Locate the cell with the specified text and output its [X, Y] center coordinate. 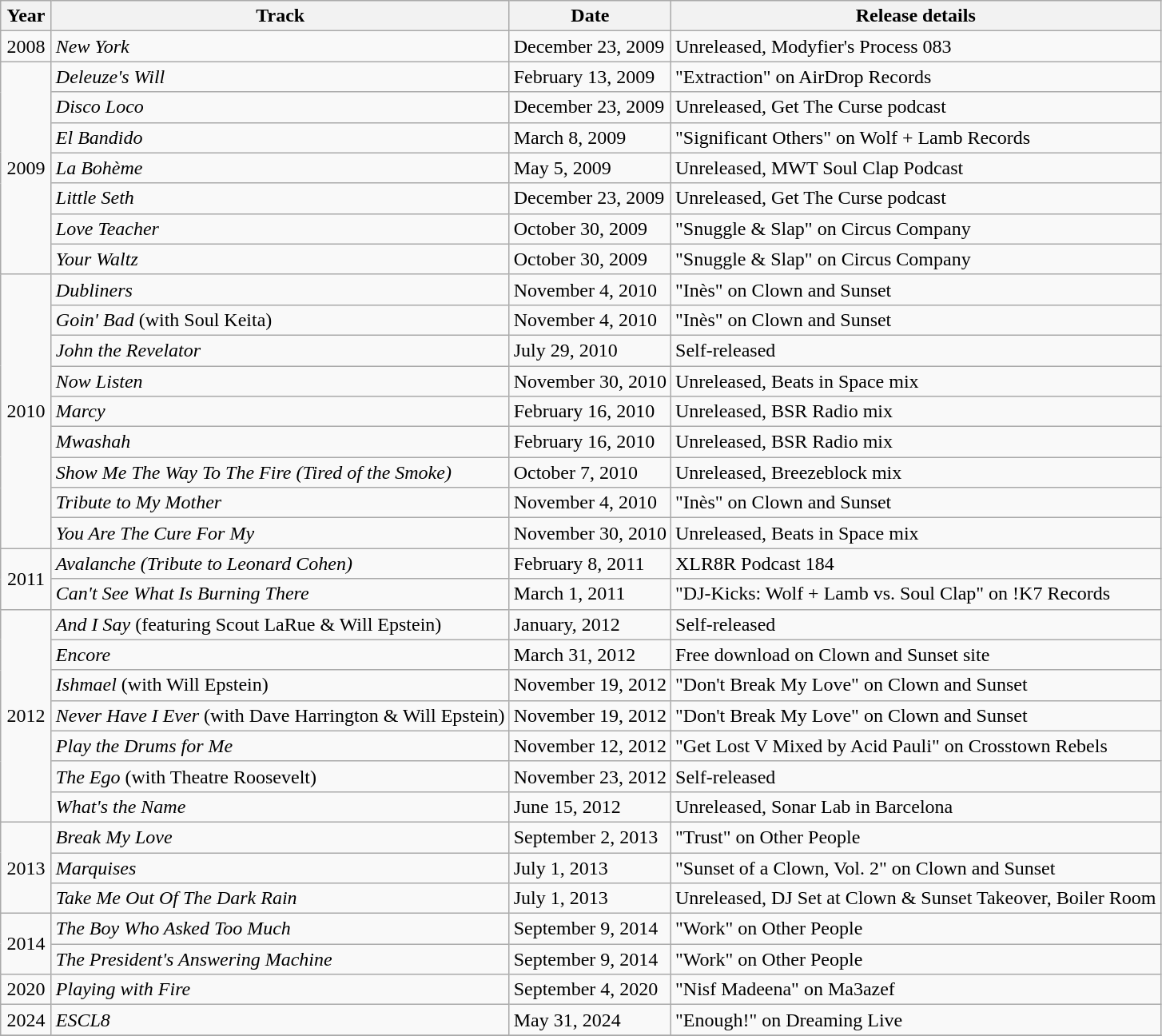
July 29, 2010 [590, 350]
February 8, 2011 [590, 564]
Goin' Bad (with Soul Keita) [280, 320]
Little Seth [280, 198]
Unreleased, MWT Soul Clap Podcast [916, 168]
May 5, 2009 [590, 168]
What's the Name [280, 807]
Your Waltz [280, 259]
September 4, 2020 [590, 990]
Unreleased, Modyfier's Process 083 [916, 46]
El Bandido [280, 137]
"Sunset of a Clown, Vol. 2" on Clown and Sunset [916, 867]
Dubliners [280, 289]
February 13, 2009 [590, 77]
Unreleased, DJ Set at Clown & Sunset Takeover, Boiler Room [916, 899]
The Boy Who Asked Too Much [280, 929]
May 31, 2024 [590, 1020]
"Extraction" on AirDrop Records [916, 77]
September 2, 2013 [590, 837]
Unreleased, Breezeblock mix [916, 472]
John the Revelator [280, 350]
March 8, 2009 [590, 137]
2009 [26, 168]
January, 2012 [590, 624]
Mwashah [280, 442]
November 12, 2012 [590, 746]
Disco Loco [280, 107]
And I Say (featuring Scout LaRue & Will Epstein) [280, 624]
June 15, 2012 [590, 807]
Release details [916, 16]
"Nisf Madeena" on Ma3azef [916, 990]
2010 [26, 411]
New York [280, 46]
2008 [26, 46]
Unreleased, Sonar Lab in Barcelona [916, 807]
2020 [26, 990]
Deleuze's Will [280, 77]
Take Me Out Of The Dark Rain [280, 899]
You Are The Cure For My [280, 533]
Break My Love [280, 837]
Can't See What Is Burning There [280, 594]
March 31, 2012 [590, 655]
Never Have I Ever (with Dave Harrington & Will Epstein) [280, 715]
The Ego (with Theatre Roosevelt) [280, 776]
Playing with Fire [280, 990]
March 1, 2011 [590, 594]
Play the Drums for Me [280, 746]
"Get Lost V Mixed by Acid Pauli" on Crosstown Rebels [916, 746]
Encore [280, 655]
XLR8R Podcast 184 [916, 564]
2012 [26, 715]
Marquises [280, 867]
Tribute to My Mother [280, 503]
October 7, 2010 [590, 472]
2024 [26, 1020]
2011 [26, 579]
Avalanche (Tribute to Leonard Cohen) [280, 564]
Year [26, 16]
"Trust" on Other People [916, 837]
Date [590, 16]
Ishmael (with Will Epstein) [280, 685]
2013 [26, 867]
"Enough!" on Dreaming Live [916, 1020]
Show Me The Way To The Fire (Tired of the Smoke) [280, 472]
2014 [26, 944]
Free download on Clown and Sunset site [916, 655]
Track [280, 16]
"Significant Others" on Wolf + Lamb Records [916, 137]
Now Listen [280, 381]
ESCL8 [280, 1020]
November 23, 2012 [590, 776]
The President's Answering Machine [280, 959]
Marcy [280, 412]
La Bohème [280, 168]
Love Teacher [280, 229]
"DJ-Kicks: Wolf + Lamb vs. Soul Clap" on !K7 Records [916, 594]
